Return (X, Y) of the center of cell containing provided text 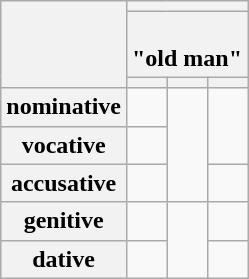
vocative (64, 145)
genitive (64, 221)
accusative (64, 183)
"old man" (186, 44)
dative (64, 259)
nominative (64, 107)
